Determine the (x, y) coordinate at the center of the cell enclosing the given text.  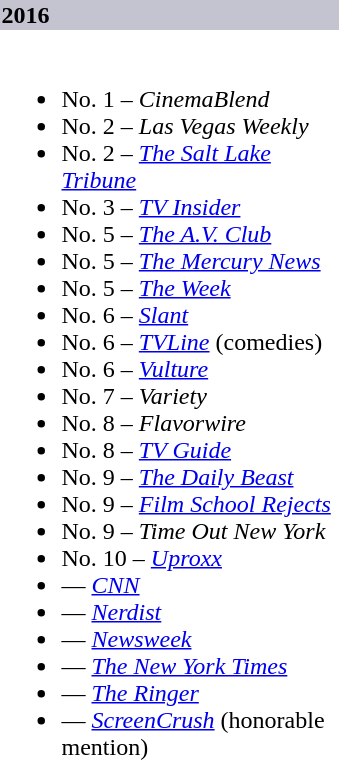
2016 (170, 15)
